Return the [x, y] coordinate for the center point of the cell that contains the specified text.  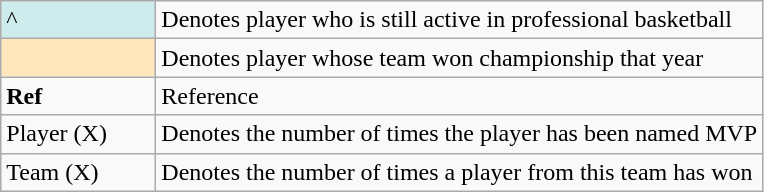
Reference [460, 96]
Denotes the number of times a player from this team has won [460, 172]
Player (X) [78, 134]
Ref [78, 96]
^ [78, 20]
Denotes the number of times the player has been named MVP [460, 134]
Denotes player whose team won championship that year [460, 58]
Team (X) [78, 172]
Denotes player who is still active in professional basketball [460, 20]
